From the cell containing the given text, extract its center point as (X, Y) coordinate. 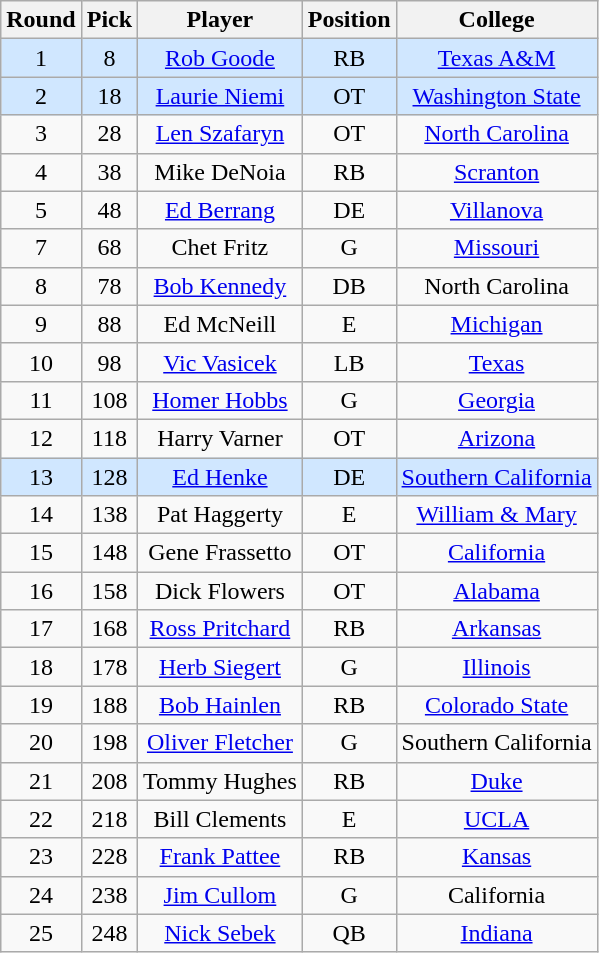
Oliver Fletcher (220, 743)
118 (109, 438)
25 (41, 933)
Gene Frassetto (220, 553)
Frank Pattee (220, 857)
Dick Flowers (220, 591)
108 (109, 400)
138 (109, 515)
11 (41, 400)
Player (220, 20)
168 (109, 629)
7 (41, 248)
78 (109, 286)
Texas (496, 362)
188 (109, 705)
QB (349, 933)
218 (109, 819)
13 (41, 477)
Arizona (496, 438)
Tommy Hughes (220, 781)
128 (109, 477)
Mike DeNoia (220, 172)
178 (109, 667)
198 (109, 743)
Arkansas (496, 629)
98 (109, 362)
19 (41, 705)
12 (41, 438)
Laurie Niemi (220, 96)
9 (41, 324)
2 (41, 96)
Alabama (496, 591)
Kansas (496, 857)
Colorado State (496, 705)
Pat Haggerty (220, 515)
158 (109, 591)
Indiana (496, 933)
Duke (496, 781)
Harry Varner (220, 438)
Round (41, 20)
Len Szafaryn (220, 134)
LB (349, 362)
5 (41, 210)
14 (41, 515)
Illinois (496, 667)
238 (109, 895)
Texas A&M (496, 58)
248 (109, 933)
3 (41, 134)
Missouri (496, 248)
28 (109, 134)
16 (41, 591)
Bob Kennedy (220, 286)
Michigan (496, 324)
Homer Hobbs (220, 400)
48 (109, 210)
Villanova (496, 210)
Ed Henke (220, 477)
Jim Cullom (220, 895)
Ed Berrang (220, 210)
Vic Vasicek (220, 362)
Georgia (496, 400)
148 (109, 553)
22 (41, 819)
Bob Hainlen (220, 705)
208 (109, 781)
38 (109, 172)
20 (41, 743)
Herb Siegert (220, 667)
1 (41, 58)
24 (41, 895)
68 (109, 248)
DB (349, 286)
Position (349, 20)
23 (41, 857)
Pick (109, 20)
Bill Clements (220, 819)
21 (41, 781)
4 (41, 172)
Ross Pritchard (220, 629)
Nick Sebek (220, 933)
Rob Goode (220, 58)
15 (41, 553)
Chet Fritz (220, 248)
228 (109, 857)
Scranton (496, 172)
UCLA (496, 819)
10 (41, 362)
88 (109, 324)
17 (41, 629)
Washington State (496, 96)
Ed McNeill (220, 324)
College (496, 20)
William & Mary (496, 515)
